Search for the cell housing the specified text and yield its [X, Y] center coordinate. 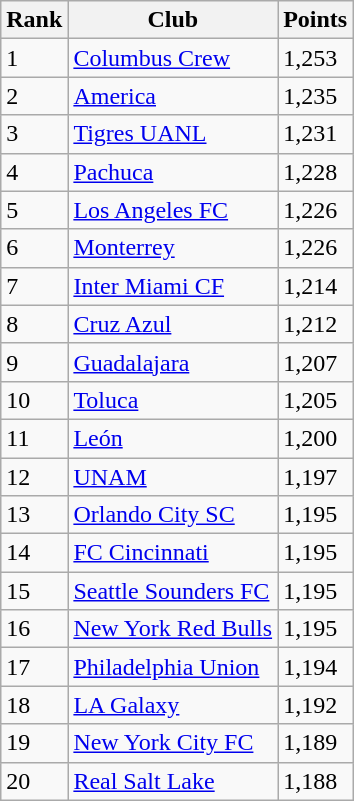
1,197 [316, 477]
1,235 [316, 96]
FC Cincinnati [173, 553]
Seattle Sounders FC [173, 591]
19 [34, 743]
Orlando City SC [173, 515]
Columbus Crew [173, 58]
15 [34, 591]
Guadalajara [173, 362]
1,192 [316, 705]
New York City FC [173, 743]
1,212 [316, 324]
Rank [34, 20]
20 [34, 781]
Pachuca [173, 172]
10 [34, 400]
New York Red Bulls [173, 629]
Inter Miami CF [173, 286]
2 [34, 96]
1,228 [316, 172]
14 [34, 553]
17 [34, 667]
Club [173, 20]
1,200 [316, 438]
3 [34, 134]
5 [34, 210]
Los Angeles FC [173, 210]
16 [34, 629]
7 [34, 286]
1,189 [316, 743]
Real Salt Lake [173, 781]
1 [34, 58]
1,188 [316, 781]
Tigres UANL [173, 134]
Cruz Azul [173, 324]
12 [34, 477]
1,214 [316, 286]
León [173, 438]
13 [34, 515]
8 [34, 324]
4 [34, 172]
Toluca [173, 400]
Philadelphia Union [173, 667]
Monterrey [173, 248]
1,231 [316, 134]
America [173, 96]
11 [34, 438]
LA Galaxy [173, 705]
6 [34, 248]
1,253 [316, 58]
Points [316, 20]
18 [34, 705]
UNAM [173, 477]
9 [34, 362]
1,207 [316, 362]
1,194 [316, 667]
1,205 [316, 400]
